Capture the cell that displays the provided text and extract its [x, y] central coordinate. 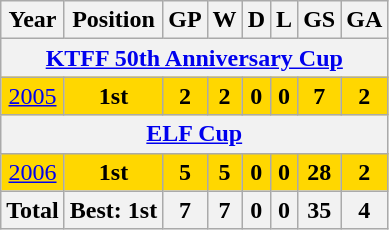
W [224, 20]
2005 [33, 96]
2006 [33, 172]
Year [33, 20]
28 [320, 172]
GP [185, 20]
D [256, 20]
Total [33, 210]
Position [113, 20]
GS [320, 20]
4 [364, 210]
KTFF 50th Anniversary Cup [194, 58]
GA [364, 20]
35 [320, 210]
Best: 1st [113, 210]
L [284, 20]
ELF Cup [194, 134]
